Identify which cell holds the provided text, then report its [x, y] central coordinate. 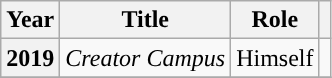
Himself [275, 58]
2019 [30, 58]
Title [146, 20]
Year [30, 20]
Creator Campus [146, 58]
Role [275, 20]
